Return [x, y] of the center of cell containing provided text 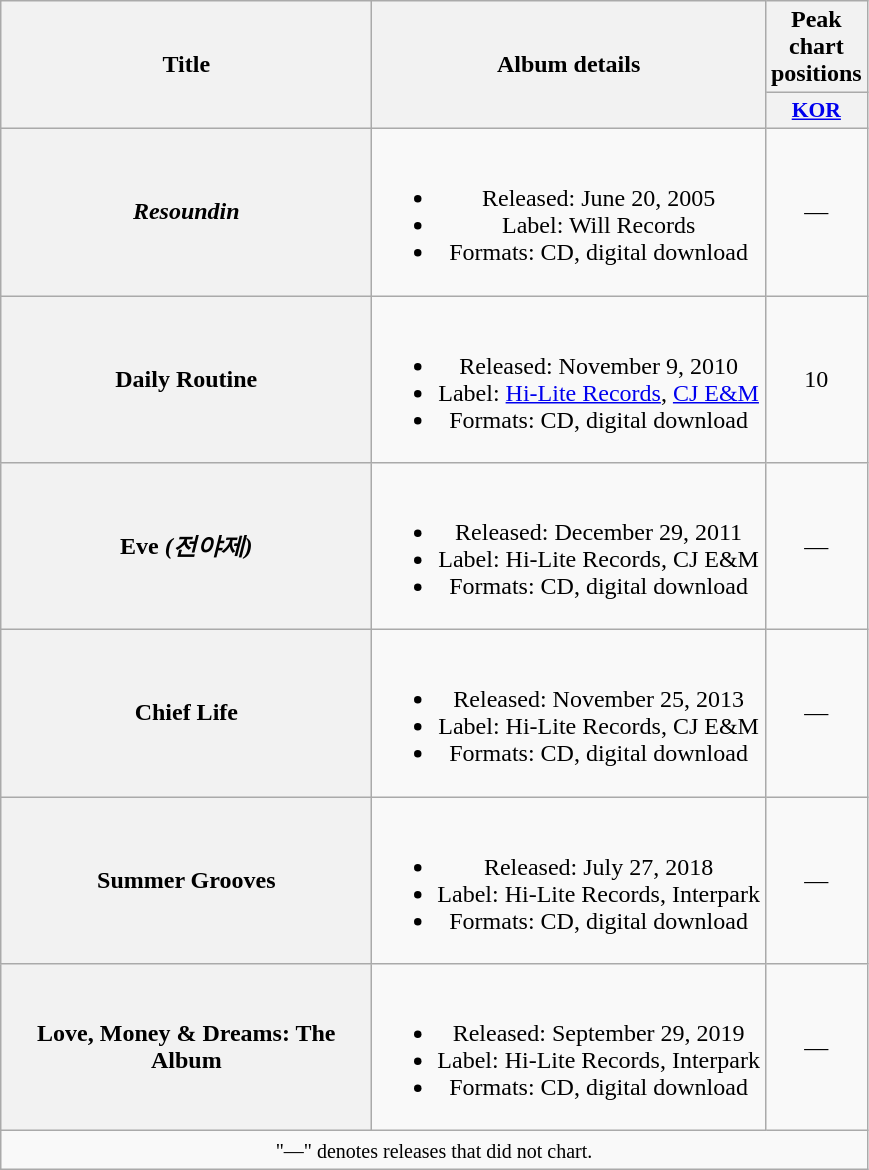
Resoundin [186, 212]
Released: September 29, 2019Label: Hi-Lite Records, InterparkFormats: CD, digital download [569, 1048]
Released: July 27, 2018Label: Hi-Lite Records, InterparkFormats: CD, digital download [569, 880]
Peak chart positions [816, 47]
Released: November 25, 2013Label: Hi-Lite Records, CJ E&MFormats: CD, digital download [569, 714]
10 [816, 380]
Eve (전야제) [186, 546]
"—" denotes releases that did not chart. [434, 1150]
Love, Money & Dreams: The Album [186, 1048]
Title [186, 65]
Released: June 20, 2005Label: Will RecordsFormats: CD, digital download [569, 212]
Released: December 29, 2011Label: Hi-Lite Records, CJ E&MFormats: CD, digital download [569, 546]
Chief Life [186, 714]
Daily Routine [186, 380]
Album details [569, 65]
KOR [816, 111]
Summer Grooves [186, 880]
Released: November 9, 2010Label: Hi-Lite Records, CJ E&MFormats: CD, digital download [569, 380]
